Return the [X, Y] coordinate for the center point of the cell that contains the specified text.  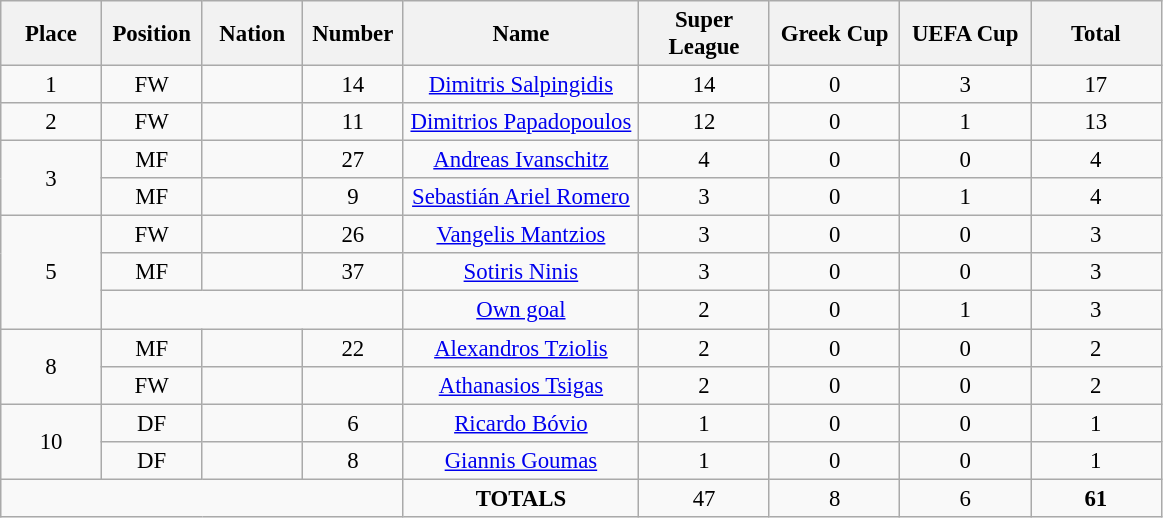
17 [1096, 85]
12 [704, 122]
Dimitris Salpingidis [521, 85]
61 [1096, 498]
26 [354, 235]
Super League [704, 34]
Athanasios Tsigas [521, 385]
9 [354, 197]
11 [354, 122]
Position [152, 34]
Greek Cup [834, 34]
Name [521, 34]
Place [52, 34]
Dimitrios Papadopoulos [521, 122]
Vangelis Mantzios [521, 235]
TOTALS [521, 498]
13 [1096, 122]
5 [52, 272]
Number [354, 34]
Andreas Ivanschitz [521, 160]
UEFA Cup [966, 34]
Nation [252, 34]
27 [354, 160]
37 [354, 273]
Ricardo Bóvio [521, 423]
Own goal [521, 310]
Sotiris Ninis [521, 273]
47 [704, 498]
Giannis Goumas [521, 460]
22 [354, 348]
Sebastián Ariel Romero [521, 197]
10 [52, 442]
Total [1096, 34]
Alexandros Tziolis [521, 348]
